Search for the cell housing the specified text and yield its (x, y) center coordinate. 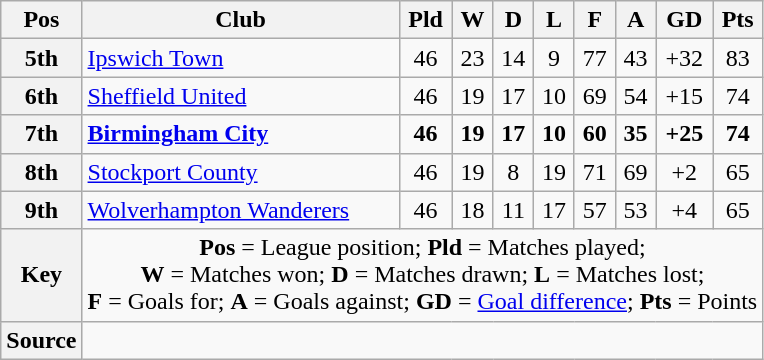
Wolverhampton Wanderers (240, 210)
83 (738, 58)
43 (636, 58)
Birmingham City (240, 134)
57 (594, 210)
Key (42, 275)
+32 (684, 58)
11 (514, 210)
+15 (684, 96)
23 (472, 58)
8 (514, 172)
Pld (426, 20)
+25 (684, 134)
Ipswich Town (240, 58)
Pos (42, 20)
77 (594, 58)
60 (594, 134)
9th (42, 210)
Sheffield United (240, 96)
Source (42, 340)
5th (42, 58)
9 (554, 58)
Club (240, 20)
+4 (684, 210)
+2 (684, 172)
D (514, 20)
54 (636, 96)
A (636, 20)
6th (42, 96)
7th (42, 134)
14 (514, 58)
L (554, 20)
W (472, 20)
F (594, 20)
GD (684, 20)
71 (594, 172)
53 (636, 210)
8th (42, 172)
35 (636, 134)
18 (472, 210)
Stockport County (240, 172)
Pts (738, 20)
